Return [X, Y] of the center of cell containing provided text 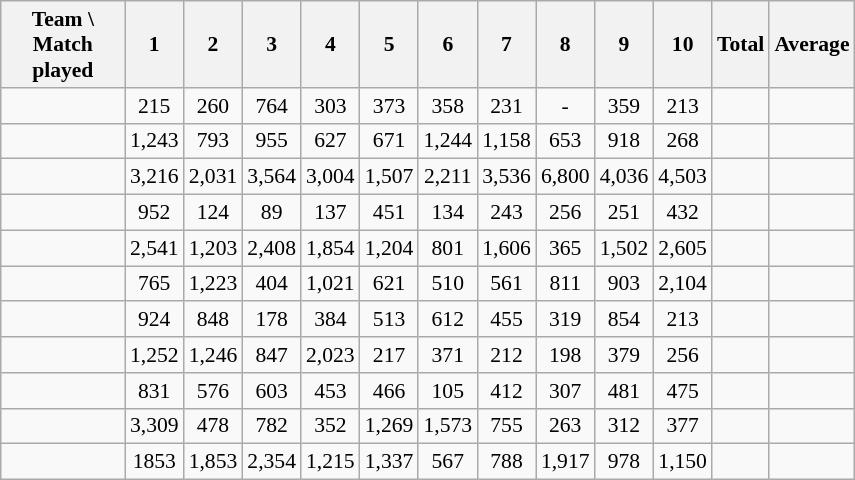
3,309 [154, 426]
918 [624, 141]
481 [624, 391]
1,021 [330, 284]
Average [812, 44]
848 [214, 320]
312 [624, 426]
2,023 [330, 355]
251 [624, 213]
2,605 [682, 248]
451 [390, 213]
1,917 [566, 462]
1,204 [390, 248]
5 [390, 44]
Total [740, 44]
1853 [154, 462]
1,853 [214, 462]
4 [330, 44]
955 [272, 141]
215 [154, 106]
782 [272, 426]
260 [214, 106]
764 [272, 106]
903 [624, 284]
2,408 [272, 248]
1,215 [330, 462]
453 [330, 391]
1,223 [214, 284]
765 [154, 284]
384 [330, 320]
Team \ Match played [63, 44]
1,244 [448, 141]
1,246 [214, 355]
358 [448, 106]
455 [506, 320]
2,104 [682, 284]
373 [390, 106]
466 [390, 391]
9 [624, 44]
2,031 [214, 177]
268 [682, 141]
1,269 [390, 426]
124 [214, 213]
653 [566, 141]
3,536 [506, 177]
1,158 [506, 141]
811 [566, 284]
319 [566, 320]
1,203 [214, 248]
377 [682, 426]
924 [154, 320]
621 [390, 284]
307 [566, 391]
217 [390, 355]
1,573 [448, 426]
3,004 [330, 177]
1,150 [682, 462]
4,036 [624, 177]
475 [682, 391]
303 [330, 106]
952 [154, 213]
612 [448, 320]
510 [448, 284]
603 [272, 391]
105 [448, 391]
755 [506, 426]
198 [566, 355]
3,216 [154, 177]
2,211 [448, 177]
10 [682, 44]
854 [624, 320]
371 [448, 355]
359 [624, 106]
561 [506, 284]
847 [272, 355]
1,854 [330, 248]
793 [214, 141]
1,502 [624, 248]
243 [506, 213]
1,337 [390, 462]
137 [330, 213]
831 [154, 391]
1,243 [154, 141]
412 [506, 391]
- [566, 106]
1,507 [390, 177]
576 [214, 391]
263 [566, 426]
8 [566, 44]
231 [506, 106]
2,354 [272, 462]
3,564 [272, 177]
671 [390, 141]
3 [272, 44]
1,252 [154, 355]
432 [682, 213]
6 [448, 44]
365 [566, 248]
1 [154, 44]
212 [506, 355]
6,800 [566, 177]
567 [448, 462]
1,606 [506, 248]
7 [506, 44]
801 [448, 248]
89 [272, 213]
352 [330, 426]
478 [214, 426]
513 [390, 320]
134 [448, 213]
788 [506, 462]
379 [624, 355]
978 [624, 462]
404 [272, 284]
4,503 [682, 177]
2 [214, 44]
2,541 [154, 248]
178 [272, 320]
627 [330, 141]
